Pinpoint the cell where the given text exists, returning its [X, Y] midpoint coordinate. 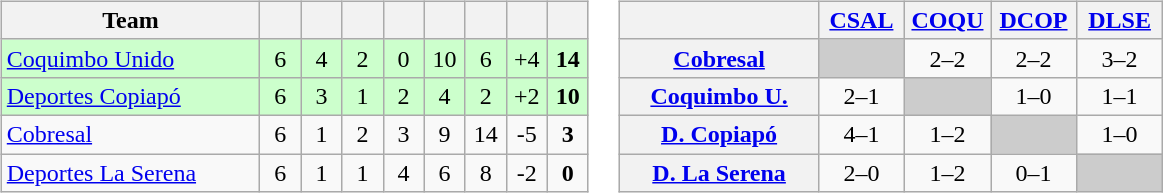
Deportes La Serena [130, 173]
4–1 [861, 134]
2–0 [861, 173]
Deportes Copiapó [130, 96]
Coquimbo U. [720, 96]
+4 [526, 58]
Team [130, 20]
-2 [526, 173]
9 [444, 134]
1–1 [1120, 96]
Coquimbo Unido [130, 58]
3–2 [1120, 58]
0–1 [1033, 173]
DCOP [1033, 20]
D. Copiapó [720, 134]
8 [486, 173]
DLSE [1120, 20]
+2 [526, 96]
COQU [947, 20]
D. La Serena [720, 173]
CSAL [861, 20]
-5 [526, 134]
2–1 [861, 96]
